Identify which cell holds the provided text, then report its [x, y] central coordinate. 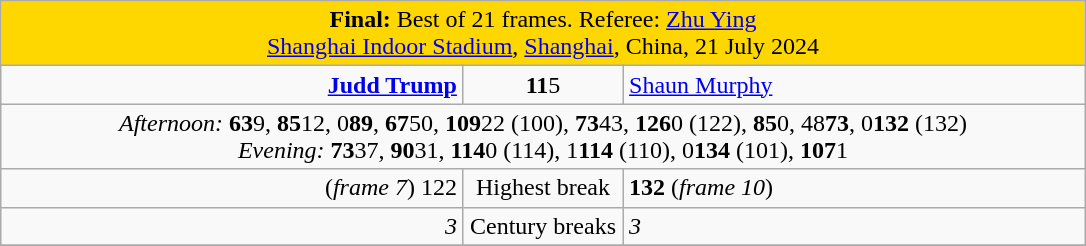
Final: Best of 21 frames. Referee: Zhu YingShanghai Indoor Stadium, Shanghai, China, 21 July 2024 [542, 34]
115 [542, 85]
Century breaks [542, 226]
132 (frame 10) [854, 188]
Judd Trump [232, 85]
Highest break [542, 188]
(frame 7) 122 [232, 188]
Shaun Murphy [854, 85]
Afternoon: 639, 8512, 089, 6750, 10922 (100), 7343, 1260 (122), 850, 4873, 0132 (132)Evening: 7337, 9031, 1140 (114), 1114 (110), 0134 (101), 1071 [542, 136]
